Capture the cell that displays the provided text and extract its [x, y] central coordinate. 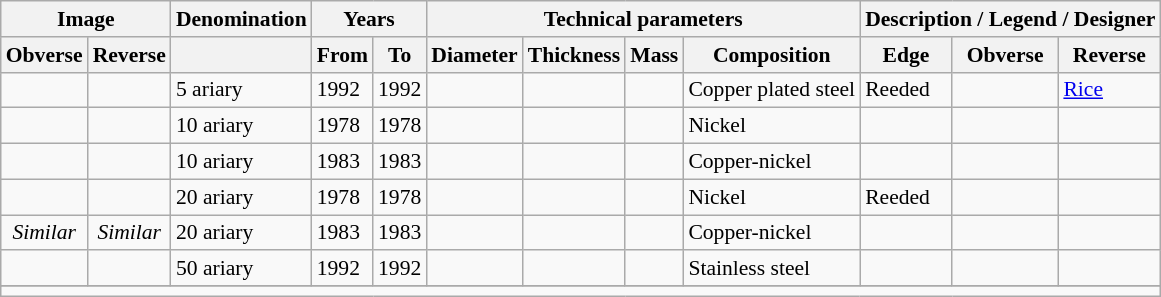
50 ariary [242, 269]
Copper plated steel [772, 90]
From [342, 55]
To [400, 55]
Composition [772, 55]
Diameter [474, 55]
Description / Legend / Designer [1010, 19]
Technical parameters [643, 19]
Image [86, 19]
Rice [1109, 90]
Years [370, 19]
5 ariary [242, 90]
Mass [654, 55]
Thickness [574, 55]
Edge [906, 55]
Denomination [242, 19]
Stainless steel [772, 269]
